For the text-containing cell, return its midpoint in [X, Y] coordinate format. 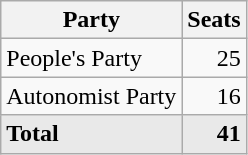
Total [92, 134]
25 [214, 58]
Seats [214, 20]
Party [92, 20]
16 [214, 96]
People's Party [92, 58]
41 [214, 134]
Autonomist Party [92, 96]
